Detect which cell encompasses the target text, then output its [x, y] center coordinate. 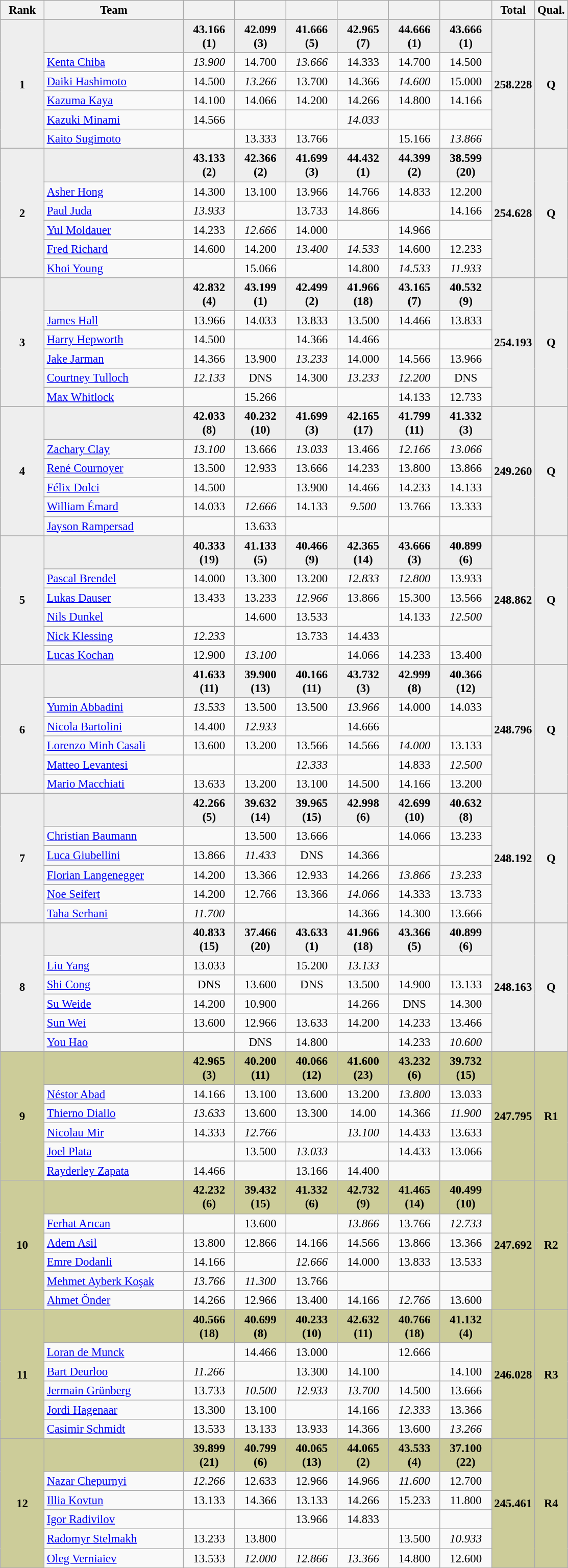
44.432 (1) [363, 165]
40.499 (10) [465, 1197]
12.800 [414, 578]
R1 [551, 1116]
39.899 (21) [209, 1456]
42.699 (10) [414, 810]
15.300 [414, 598]
Nazar Chepurnyi [113, 1481]
Yumin Abbadini [113, 707]
Jermain Grünberg [113, 1391]
Emre Dodanli [113, 1262]
You Hao [113, 1042]
41.633 (11) [209, 681]
10.500 [260, 1391]
40.066 (12) [312, 1068]
40.532 (9) [465, 294]
Harry Hepworth [113, 340]
3 [22, 342]
Courtney Tulloch [113, 378]
12.633 [260, 1481]
Noe Seifert [113, 894]
Ahmet Önder [113, 1300]
247.692 [513, 1245]
40.799 (6) [260, 1456]
42.632 (11) [363, 1326]
9 [22, 1116]
43.666 (1) [465, 37]
Kenta Chiba [113, 62]
13.166 [312, 1171]
Luca Giubellini [113, 856]
11.433 [260, 856]
39.732 (15) [465, 1068]
11.300 [260, 1281]
15.166 [414, 139]
41.332 (3) [465, 423]
Nicola Bartolini [113, 727]
258.228 [513, 85]
42.165 (17) [363, 423]
4 [22, 471]
43.666 (3) [414, 553]
248.192 [513, 858]
Radomyr Stelmakh [113, 1539]
42.266 (5) [209, 810]
Néstor Abad [113, 1095]
42.499 (2) [312, 294]
42.965 (3) [209, 1068]
2 [22, 213]
248.862 [513, 601]
43.166 (1) [209, 37]
Zachary Clay [113, 449]
12.833 [363, 578]
Lorenzo Minh Casali [113, 746]
12.700 [465, 1481]
Su Weide [113, 1004]
43.133 (2) [209, 165]
42.232 (6) [209, 1197]
R2 [551, 1245]
Christian Baumann [113, 836]
40.766 (18) [414, 1326]
11.900 [465, 1113]
Adem Asil [113, 1243]
40.232 (10) [260, 423]
40.200 (11) [260, 1068]
Total [513, 10]
Jake Jarman [113, 359]
Nils Dunkel [113, 617]
15.066 [260, 268]
15.266 [260, 397]
Jayson Rampersad [113, 526]
245.461 [513, 1504]
Sun Wei [113, 1023]
1 [22, 85]
10.933 [465, 1539]
42.365 (14) [363, 553]
41.132 (4) [465, 1326]
11.700 [209, 913]
Fred Richard [113, 249]
Oleg Verniaiev [113, 1558]
40.699 (8) [260, 1326]
14.766 [363, 192]
William Émard [113, 507]
Kaito Sugimoto [113, 139]
44.666 (1) [414, 37]
9.500 [363, 507]
Ferhat Arıcan [113, 1223]
40.233 (10) [312, 1326]
40.166 (11) [312, 681]
Igor Radivilov [113, 1519]
Mario Macchiati [113, 784]
14.866 [363, 210]
39.900 (13) [260, 681]
12.133 [209, 378]
11.600 [414, 1481]
Kazuki Minami [113, 120]
12.900 [209, 655]
40.632 (8) [465, 810]
Asher Hong [113, 192]
249.260 [513, 471]
Kazuma Kaya [113, 101]
Lukas Dauser [113, 598]
10 [22, 1245]
13.433 [209, 598]
Rayderley Zapata [113, 1171]
11.800 [465, 1501]
43.633 (1) [312, 939]
15.200 [312, 965]
42.366 (2) [260, 165]
42.999 (8) [414, 681]
247.795 [513, 1116]
41.133 (5) [260, 553]
39.632 (14) [260, 810]
Matteo Levantesi [113, 765]
7 [22, 858]
42.998 (6) [363, 810]
38.599 (20) [465, 165]
248.163 [513, 987]
42.732 (9) [363, 1197]
Lucas Kochan [113, 655]
Daiki Hashimoto [113, 82]
Liu Yang [113, 965]
8 [22, 987]
41.799 (11) [414, 423]
Joel Plata [113, 1152]
5 [22, 601]
11.266 [209, 1371]
Paul Juda [113, 210]
40.466 (9) [312, 553]
43.165 (7) [414, 294]
40.366 (12) [465, 681]
12.266 [209, 1481]
12.600 [465, 1558]
Taha Serhani [113, 913]
42.965 (7) [363, 37]
Bart Deurloo [113, 1371]
Team [113, 10]
44.065 (2) [363, 1456]
R4 [551, 1504]
Félix Dolci [113, 488]
13.000 [312, 1352]
41.666 (5) [312, 37]
43.199 (1) [260, 294]
Pascal Brendel [113, 578]
Rank [22, 10]
12.000 [260, 1558]
15.000 [465, 82]
Mehmet Ayberk Koşak [113, 1281]
254.193 [513, 342]
R3 [551, 1374]
37.466 (20) [260, 939]
6 [22, 729]
42.832 (4) [209, 294]
Nick Klessing [113, 636]
11 [22, 1374]
Khoi Young [113, 268]
14.00 [363, 1113]
39.432 (15) [260, 1197]
Florian Langenegger [113, 875]
248.796 [513, 729]
10.900 [260, 1004]
James Hall [113, 320]
14.900 [414, 985]
Illia Kovtun [113, 1501]
43.533 (4) [414, 1456]
11.933 [465, 268]
René Cournoyer [113, 468]
Thierno Diallo [113, 1113]
40.833 (15) [209, 939]
Yul Moldauer [113, 230]
42.099 (3) [260, 37]
Casimir Schmidt [113, 1429]
40.566 (18) [209, 1326]
Nicolau Mir [113, 1133]
42.033 (8) [209, 423]
Jordi Hagenaar [113, 1410]
44.399 (2) [414, 165]
Qual. [551, 10]
Shi Cong [113, 985]
41.465 (14) [414, 1197]
40.333 (19) [209, 553]
40.065 (13) [312, 1456]
Loran de Munck [113, 1352]
12.166 [414, 449]
43.366 (5) [414, 939]
41.600 (23) [363, 1068]
41.332 (6) [312, 1197]
43.232 (6) [414, 1068]
39.965 (15) [312, 810]
Max Whitlock [113, 397]
15.233 [414, 1501]
14.666 [363, 727]
254.628 [513, 213]
12 [22, 1504]
246.028 [513, 1374]
37.100 (22) [465, 1456]
43.732 (3) [363, 681]
10.600 [465, 1042]
